Scan for the cell matching the given text and deliver its (x, y) coordinate at center. 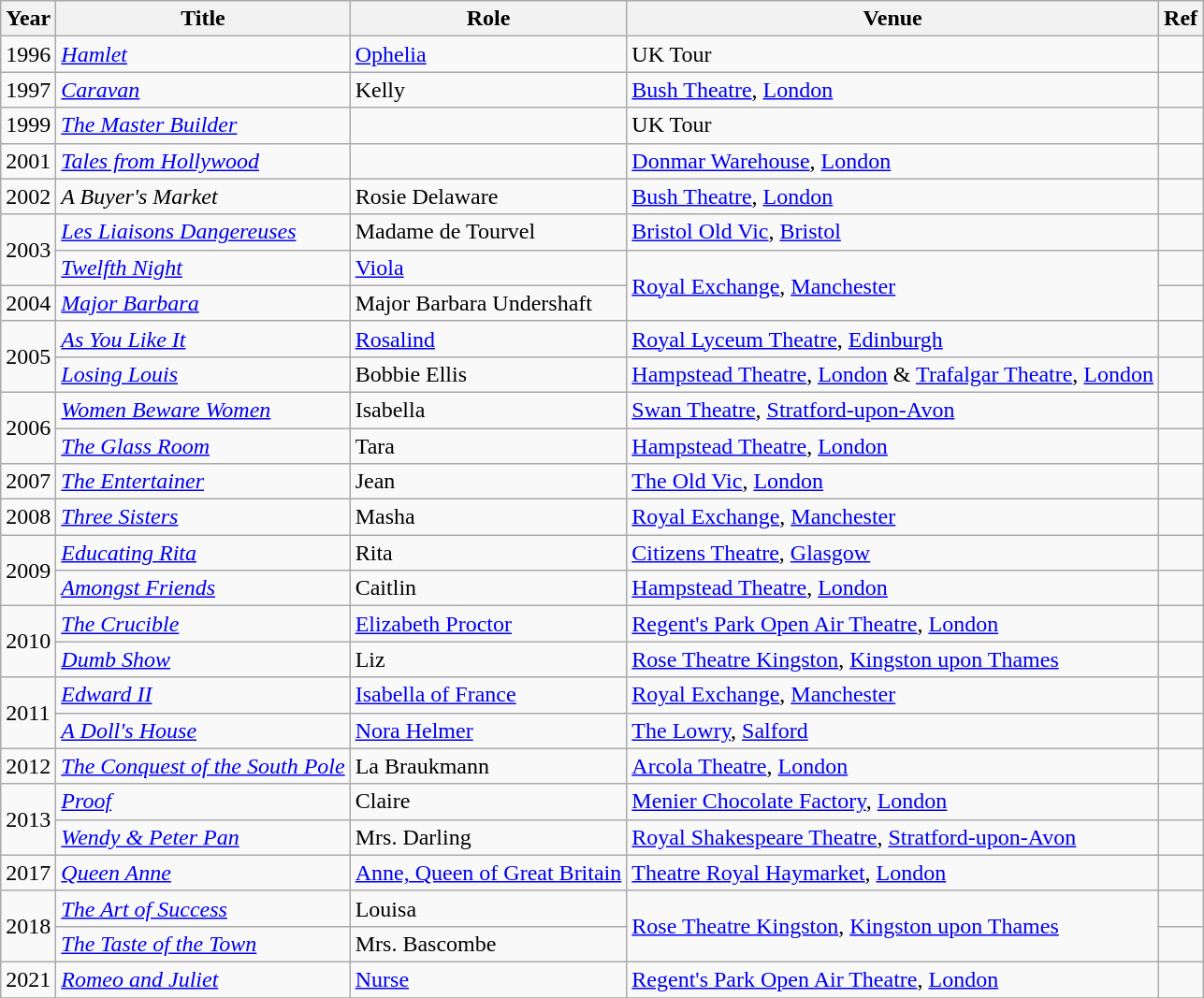
Viola (488, 268)
1999 (28, 125)
1997 (28, 90)
Caravan (203, 90)
Hampstead Theatre, London & Trafalgar Theatre, London (892, 374)
The Glass Room (203, 446)
Educating Rita (203, 553)
Swan Theatre, Stratford-upon-Avon (892, 410)
The Conquest of the South Pole (203, 766)
Louisa (488, 908)
Three Sisters (203, 517)
A Doll's House (203, 730)
Royal Lyceum Theatre, Edinburgh (892, 339)
2011 (28, 713)
The Lowry, Salford (892, 730)
Liz (488, 659)
Rosalind (488, 339)
Dumb Show (203, 659)
2012 (28, 766)
Wendy & Peter Pan (203, 837)
Tara (488, 446)
Les Liaisons Dangereuses (203, 232)
Major Barbara Undershaft (488, 303)
2009 (28, 571)
La Braukmann (488, 766)
The Art of Success (203, 908)
Edward II (203, 695)
2004 (28, 303)
Arcola Theatre, London (892, 766)
2008 (28, 517)
Menier Chocolate Factory, London (892, 802)
Ref (1181, 19)
Jean (488, 482)
Tales from Hollywood (203, 161)
The Master Builder (203, 125)
2007 (28, 482)
2006 (28, 427)
Elizabeth Proctor (488, 624)
Anne, Queen of Great Britain (488, 873)
Romeo and Juliet (203, 979)
Mrs. Darling (488, 837)
Isabella of France (488, 695)
Twelfth Night (203, 268)
2018 (28, 926)
Role (488, 19)
2005 (28, 356)
2017 (28, 873)
Caitlin (488, 588)
Year (28, 19)
2002 (28, 196)
A Buyer's Market (203, 196)
Royal Shakespeare Theatre, Stratford-upon-Avon (892, 837)
Queen Anne (203, 873)
Nora Helmer (488, 730)
Proof (203, 802)
1996 (28, 54)
2013 (28, 819)
Theatre Royal Haymarket, London (892, 873)
Major Barbara (203, 303)
Title (203, 19)
Ophelia (488, 54)
The Entertainer (203, 482)
Rita (488, 553)
As You Like It (203, 339)
The Old Vic, London (892, 482)
Women Beware Women (203, 410)
Losing Louis (203, 374)
2001 (28, 161)
Rosie Delaware (488, 196)
Masha (488, 517)
Madame de Tourvel (488, 232)
Donmar Warehouse, London (892, 161)
Citizens Theatre, Glasgow (892, 553)
Bobbie Ellis (488, 374)
2021 (28, 979)
Venue (892, 19)
Nurse (488, 979)
Amongst Friends (203, 588)
Hamlet (203, 54)
2003 (28, 250)
Bristol Old Vic, Bristol (892, 232)
The Taste of the Town (203, 944)
Kelly (488, 90)
Isabella (488, 410)
Claire (488, 802)
2010 (28, 642)
The Crucible (203, 624)
Mrs. Bascombe (488, 944)
